Capture the cell that displays the provided text and extract its [X, Y] central coordinate. 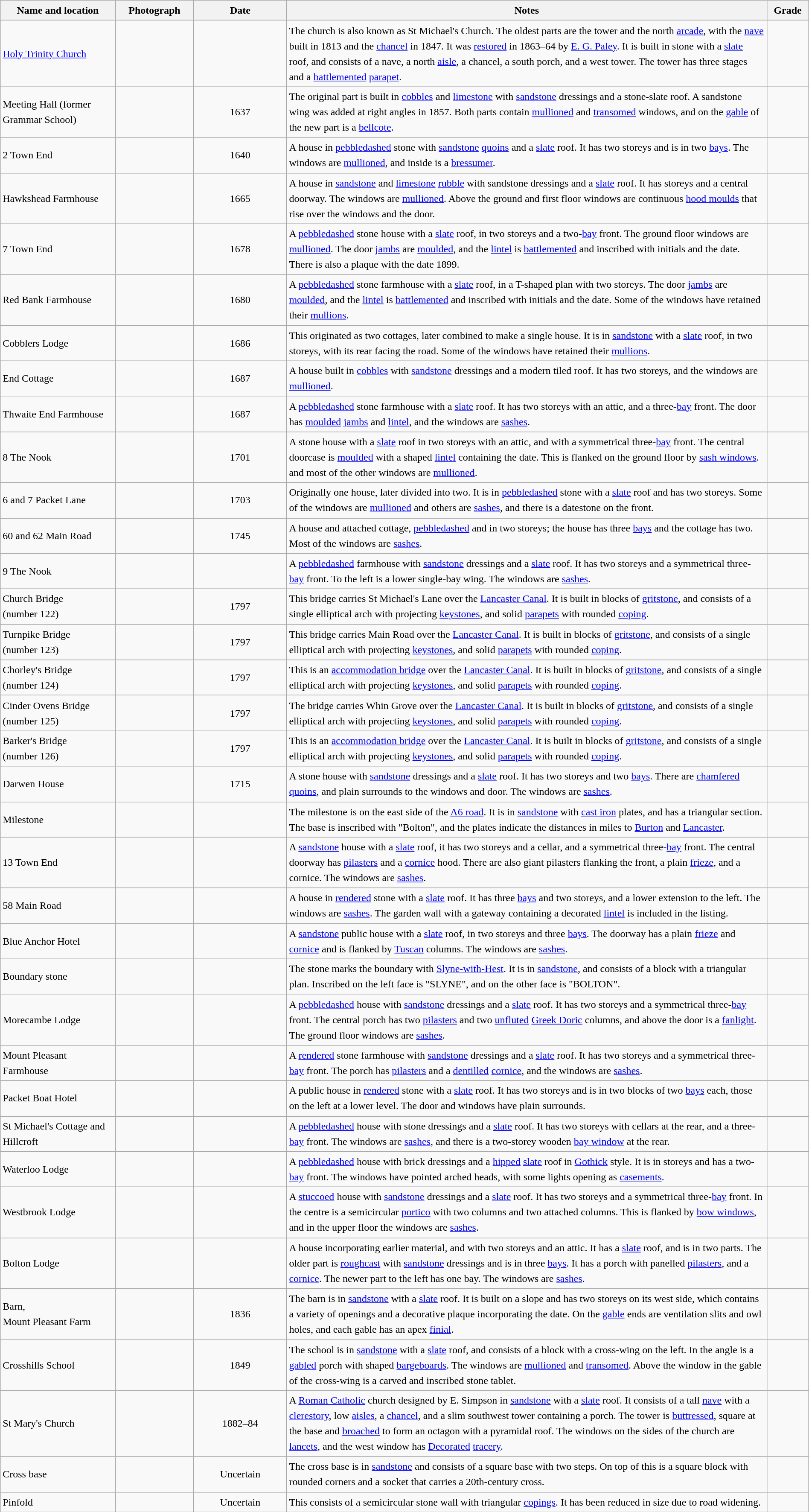
6 and 7 Packet Lane [58, 500]
Cobblers Lodge [58, 343]
13 Town End [58, 862]
1882–84 [240, 1423]
Darwen House [58, 784]
1849 [240, 1365]
Westbrook Lodge [58, 1212]
Meeting Hall (former Grammar School) [58, 112]
1745 [240, 536]
Barker's Bridge(number 126) [58, 749]
Packet Boat Hotel [58, 1098]
Name and location [58, 10]
Photograph [154, 10]
St Mary's Church [58, 1423]
58 Main Road [58, 906]
1665 [240, 198]
A house built in cobbles with sandstone dressings and a modern tiled roof. It has two storeys, and the windows are mullioned. [527, 378]
End Cottage [58, 378]
Milestone [58, 820]
Mount Pleasant Farmhouse [58, 1063]
A house and attached cottage, pebbledashed and in two storeys; the house has three bays and the cottage has two. Most of the windows are sashes. [527, 536]
1637 [240, 112]
1678 [240, 249]
This consists of a semicircular stone wall with triangular copings. It has been reduced in size due to road widening. [527, 1502]
9 The Nook [58, 571]
1701 [240, 457]
1715 [240, 784]
Crosshills School [58, 1365]
Blue Anchor Hotel [58, 941]
Cross base [58, 1474]
Thwaite End Farmhouse [58, 414]
7 Town End [58, 249]
Cinder Ovens Bridge(number 125) [58, 713]
8 The Nook [58, 457]
1836 [240, 1314]
Boundary stone [58, 977]
Chorley's Bridge(number 124) [58, 678]
Barn,Mount Pleasant Farm [58, 1314]
Morecambe Lodge [58, 1019]
1680 [240, 300]
Grade [788, 10]
1640 [240, 155]
Turnpike Bridge(number 123) [58, 642]
Waterloo Lodge [58, 1170]
Hawkshead Farmhouse [58, 198]
Red Bank Farmhouse [58, 300]
Bolton Lodge [58, 1264]
Date [240, 10]
1686 [240, 343]
2 Town End [58, 155]
Pinfold [58, 1502]
Church Bridge(number 122) [58, 607]
Holy Trinity Church [58, 54]
St Michael's Cottage and Hillcroft [58, 1134]
1703 [240, 500]
Notes [527, 10]
60 and 62 Main Road [58, 536]
